For the text-containing cell, return its midpoint in (x, y) coordinate format. 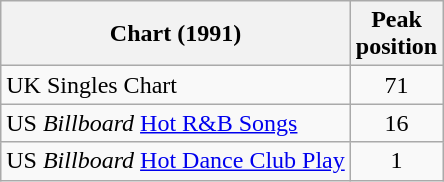
Peakposition (396, 34)
16 (396, 123)
US Billboard Hot Dance Club Play (176, 161)
1 (396, 161)
71 (396, 85)
US Billboard Hot R&B Songs (176, 123)
Chart (1991) (176, 34)
UK Singles Chart (176, 85)
